Pinpoint the cell where the given text exists, returning its [x, y] midpoint coordinate. 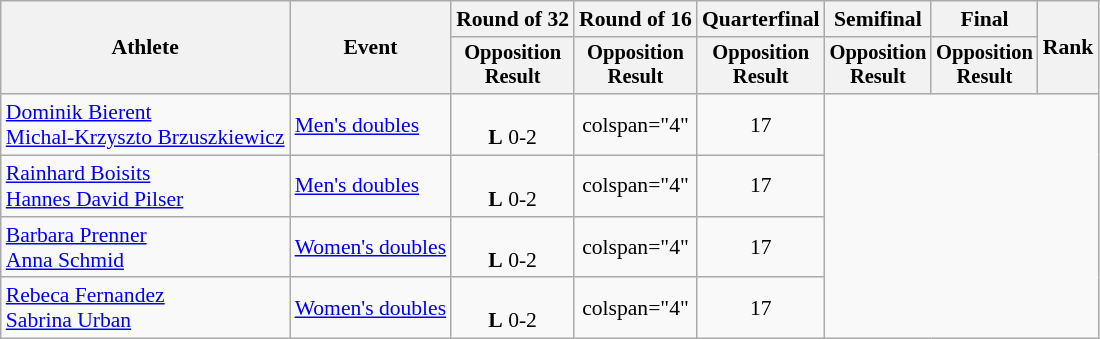
Semifinal [878, 19]
Final [984, 19]
Barbara PrennerAnna Schmid [146, 248]
Round of 16 [636, 19]
Rebeca FernandezSabrina Urban [146, 308]
Rank [1068, 48]
Event [371, 48]
Quarterfinal [761, 19]
Athlete [146, 48]
Dominik BierentMichal-Krzyszto Brzuszkiewicz [146, 124]
Round of 32 [512, 19]
Rainhard BoisitsHannes David Pilser [146, 186]
